Scan for the cell matching the given text and deliver its (x, y) coordinate at center. 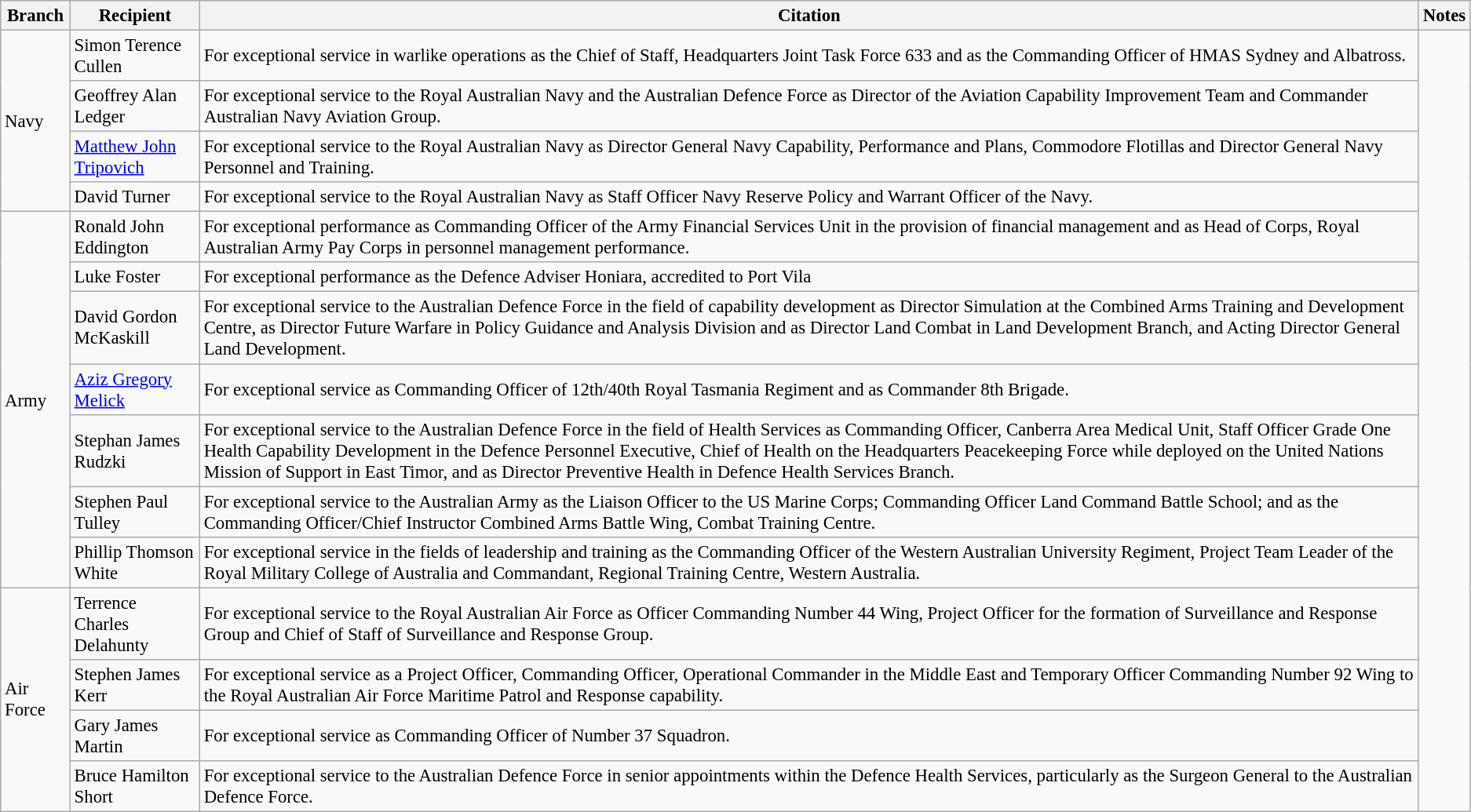
Army (36, 400)
Phillip Thomson White (135, 562)
Stephen James Kerr (135, 686)
Notes (1444, 16)
For exceptional performance as the Defence Adviser Honiara, accredited to Port Vila (809, 277)
David Turner (135, 197)
Geoffrey Alan Ledger (135, 107)
Navy (36, 121)
Air Force (36, 700)
Terrence Charles Delahunty (135, 624)
Stephen Paul Tulley (135, 512)
Bruce Hamilton Short (135, 786)
Citation (809, 16)
Recipient (135, 16)
Branch (36, 16)
David Gordon McKaskill (135, 328)
For exceptional service as Commanding Officer of 12th/40th Royal Tasmania Regiment and as Commander 8th Brigade. (809, 389)
Aziz Gregory Melick (135, 389)
Stephan James Rudzki (135, 450)
Simon Terence Cullen (135, 56)
For exceptional service to the Royal Australian Navy as Staff Officer Navy Reserve Policy and Warrant Officer of the Navy. (809, 197)
Ronald John Eddington (135, 237)
Gary James Martin (135, 736)
For exceptional service as Commanding Officer of Number 37 Squadron. (809, 736)
Luke Foster (135, 277)
Matthew John Tripovich (135, 157)
